Locate the cell with the specified text and output its (x, y) center coordinate. 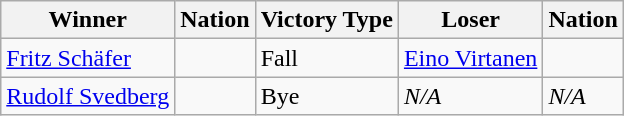
Fritz Schäfer (88, 58)
Eino Virtanen (470, 58)
Loser (470, 20)
Winner (88, 20)
Fall (326, 58)
Bye (326, 96)
Victory Type (326, 20)
Rudolf Svedberg (88, 96)
